Return the (X, Y) coordinate for the center point of the cell that contains the specified text.  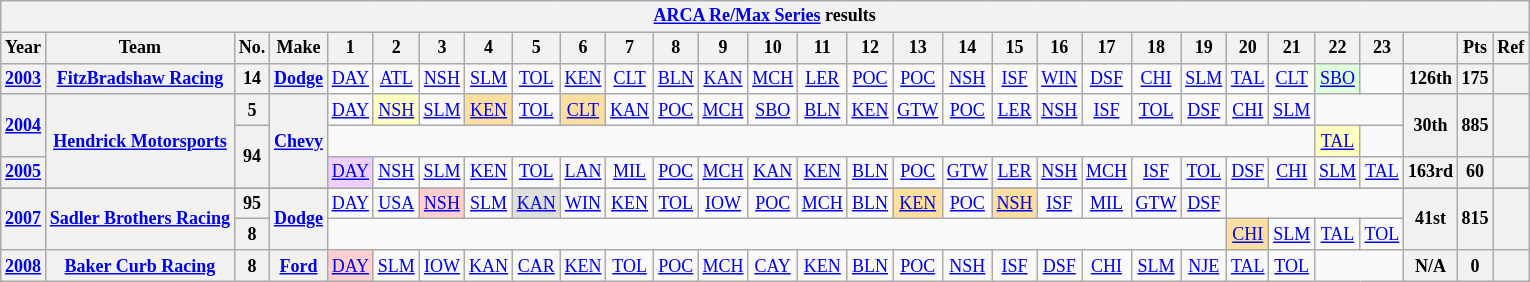
95 (252, 204)
94 (252, 156)
ARCA Re/Max Series results (765, 16)
Ford (299, 266)
7 (630, 48)
Chevy (299, 141)
2003 (24, 78)
N/A (1431, 266)
LAN (583, 172)
885 (1475, 125)
16 (1060, 48)
175 (1475, 78)
17 (1107, 48)
1 (350, 48)
815 (1475, 219)
60 (1475, 172)
15 (1014, 48)
3 (442, 48)
22 (1338, 48)
126th (1431, 78)
21 (1292, 48)
11 (822, 48)
13 (918, 48)
9 (723, 48)
19 (1204, 48)
41st (1431, 219)
Ref (1511, 48)
FitzBradshaw Racing (140, 78)
2007 (24, 219)
2004 (24, 125)
2005 (24, 172)
Sadler Brothers Racing (140, 219)
4 (489, 48)
163rd (1431, 172)
12 (870, 48)
NJE (1204, 266)
20 (1248, 48)
Team (140, 48)
Baker Curb Racing (140, 266)
0 (1475, 266)
6 (583, 48)
30th (1431, 125)
USA (396, 204)
Hendrick Motorsports (140, 141)
2008 (24, 266)
CAY (773, 266)
CAR (536, 266)
Make (299, 48)
Pts (1475, 48)
18 (1156, 48)
ATL (396, 78)
Year (24, 48)
No. (252, 48)
23 (1382, 48)
2 (396, 48)
10 (773, 48)
